For the text-containing cell, return its midpoint in (X, Y) coordinate format. 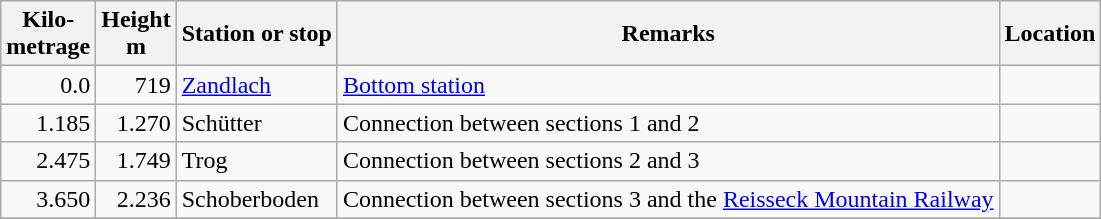
Kilo-metrage (48, 34)
1.270 (136, 123)
Connection between sections 1 and 2 (668, 123)
3.650 (48, 199)
1.185 (48, 123)
Connection between sections 2 and 3 (668, 161)
Schütter (256, 123)
Station or stop (256, 34)
Trog (256, 161)
Schoberboden (256, 199)
Zandlach (256, 85)
2.475 (48, 161)
Remarks (668, 34)
2.236 (136, 199)
Connection between sections 3 and the Reisseck Mountain Railway (668, 199)
0.0 (48, 85)
Location (1050, 34)
719 (136, 85)
Bottom station (668, 85)
Heightm (136, 34)
1.749 (136, 161)
